From the cell containing the given text, extract its center point as (x, y) coordinate. 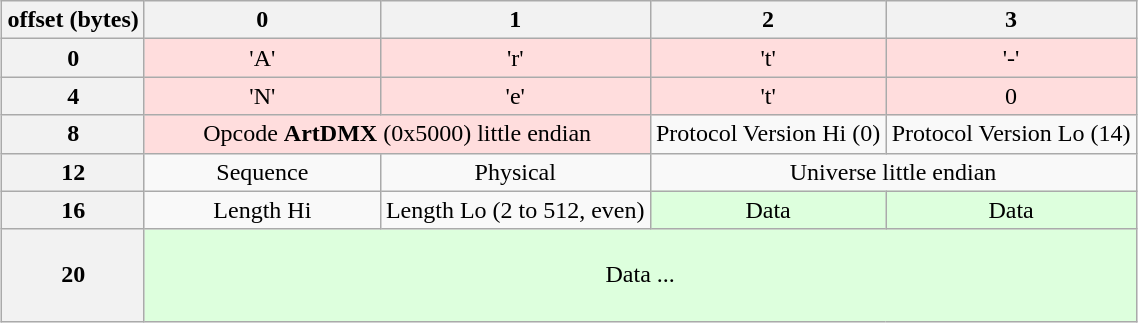
12 (73, 172)
2 (768, 20)
1 (515, 20)
Universe little endian (893, 172)
3 (1011, 20)
Length Hi (262, 210)
Data ... (640, 275)
16 (73, 210)
20 (73, 275)
Opcode ArtDMX (0x5000) little endian (397, 134)
'r' (515, 58)
8 (73, 134)
offset (bytes) (73, 20)
'N' (262, 96)
4 (73, 96)
Protocol Version Hi (0) (768, 134)
Sequence (262, 172)
Physical (515, 172)
'-' (1011, 58)
Length Lo (2 to 512, even) (515, 210)
Protocol Version Lo (14) (1011, 134)
'A' (262, 58)
'e' (515, 96)
